Identify which cell holds the provided text, then report its [X, Y] central coordinate. 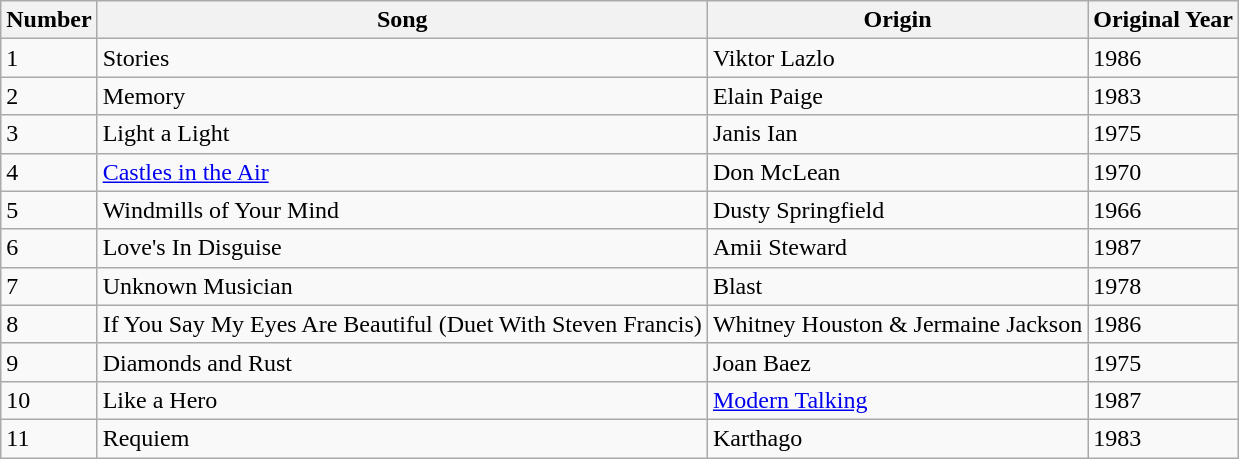
Light a Light [402, 134]
Blast [897, 286]
Whitney Houston & Jermaine Jackson [897, 324]
Janis Ian [897, 134]
Love's In Disguise [402, 248]
Karthago [897, 438]
9 [49, 362]
4 [49, 172]
7 [49, 286]
Like a Hero [402, 400]
Number [49, 20]
Joan Baez [897, 362]
Requiem [402, 438]
8 [49, 324]
Original Year [1164, 20]
Modern Talking [897, 400]
Amii Steward [897, 248]
Elain Paige [897, 96]
Castles in the Air [402, 172]
Unknown Musician [402, 286]
Stories [402, 58]
Viktor Lazlo [897, 58]
3 [49, 134]
1978 [1164, 286]
Origin [897, 20]
Windmills of Your Mind [402, 210]
10 [49, 400]
Memory [402, 96]
1 [49, 58]
Song [402, 20]
Diamonds and Rust [402, 362]
Dusty Springfield [897, 210]
Don McLean [897, 172]
6 [49, 248]
1970 [1164, 172]
11 [49, 438]
If You Say My Eyes Are Beautiful (Duet With Steven Francis) [402, 324]
5 [49, 210]
2 [49, 96]
1966 [1164, 210]
